For the text-containing cell, return its midpoint in [x, y] coordinate format. 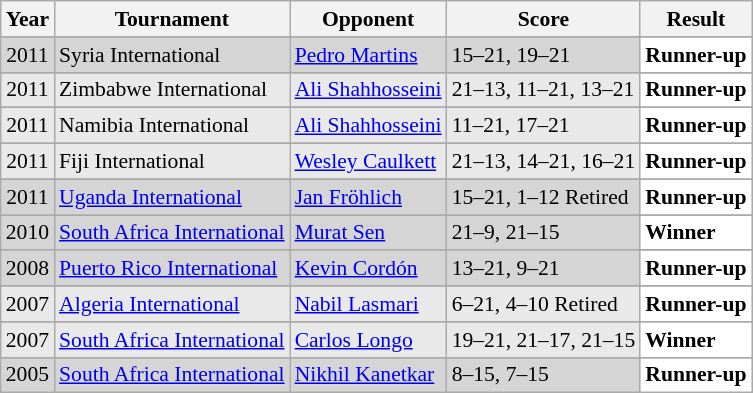
21–13, 11–21, 13–21 [544, 90]
Wesley Caulkett [368, 162]
13–21, 9–21 [544, 269]
15–21, 1–12 Retired [544, 197]
15–21, 19–21 [544, 55]
2010 [28, 233]
2005 [28, 375]
Carlos Longo [368, 340]
Zimbabwe International [172, 90]
8–15, 7–15 [544, 375]
Namibia International [172, 126]
Syria International [172, 55]
Nabil Lasmari [368, 304]
Year [28, 19]
Algeria International [172, 304]
Result [696, 19]
Fiji International [172, 162]
11–21, 17–21 [544, 126]
Puerto Rico International [172, 269]
19–21, 21–17, 21–15 [544, 340]
Uganda International [172, 197]
Kevin Cordón [368, 269]
2008 [28, 269]
Tournament [172, 19]
Score [544, 19]
Nikhil Kanetkar [368, 375]
6–21, 4–10 Retired [544, 304]
21–13, 14–21, 16–21 [544, 162]
Pedro Martins [368, 55]
Murat Sen [368, 233]
21–9, 21–15 [544, 233]
Opponent [368, 19]
Jan Fröhlich [368, 197]
